Extract the (X, Y) coordinate from the center of the cell holding the provided text.  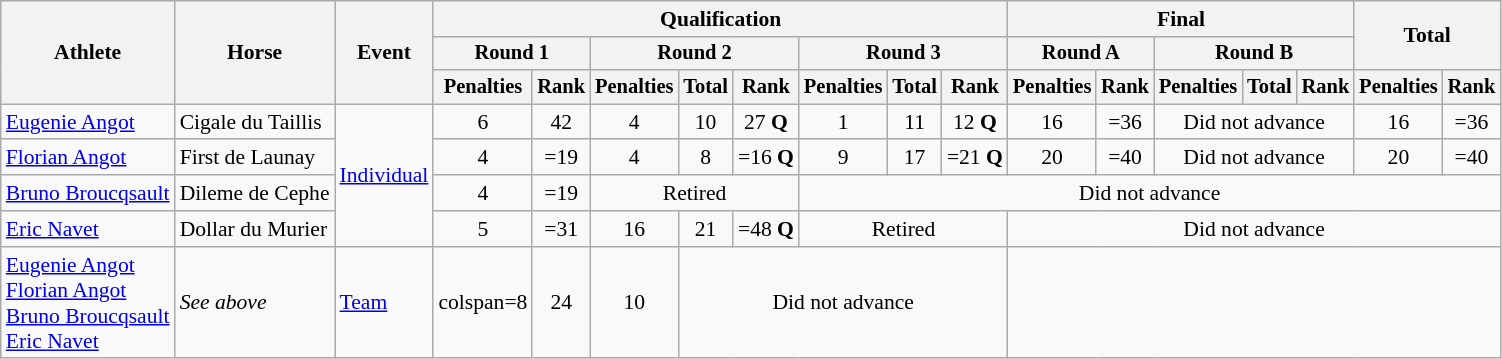
17 (914, 158)
=21 Q (975, 158)
11 (914, 122)
42 (561, 122)
=48 Q (766, 229)
12 Q (975, 122)
Round 3 (904, 54)
Eric Navet (88, 229)
Round 1 (512, 54)
Eugenie AngotFlorian AngotBruno BroucqsaultEric Navet (88, 303)
Bruno Broucqsault (88, 193)
27 Q (766, 122)
5 (482, 229)
Round B (1254, 54)
Individual (384, 175)
Dollar du Murier (255, 229)
Athlete (88, 52)
9 (843, 158)
6 (482, 122)
21 (706, 229)
Round A (1081, 54)
Round 2 (694, 54)
Cigale du Taillis (255, 122)
Qualification (720, 19)
colspan=8 (482, 303)
Florian Angot (88, 158)
See above (255, 303)
=16 Q (766, 158)
Horse (255, 52)
Team (384, 303)
First de Launay (255, 158)
8 (706, 158)
=31 (561, 229)
Eugenie Angot (88, 122)
Event (384, 52)
1 (843, 122)
Dileme de Cephe (255, 193)
Final (1181, 19)
24 (561, 303)
